For the text-containing cell, return its midpoint in (X, Y) coordinate format. 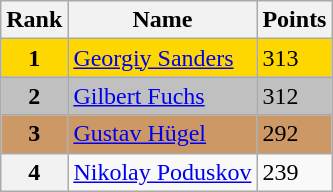
Gustav Hügel (162, 134)
Georgiy Sanders (162, 58)
2 (34, 96)
312 (294, 96)
Rank (34, 20)
Name (162, 20)
Points (294, 20)
Gilbert Fuchs (162, 96)
4 (34, 172)
Nikolay Poduskov (162, 172)
239 (294, 172)
1 (34, 58)
292 (294, 134)
313 (294, 58)
3 (34, 134)
